Scan for the cell matching the given text and deliver its (x, y) coordinate at center. 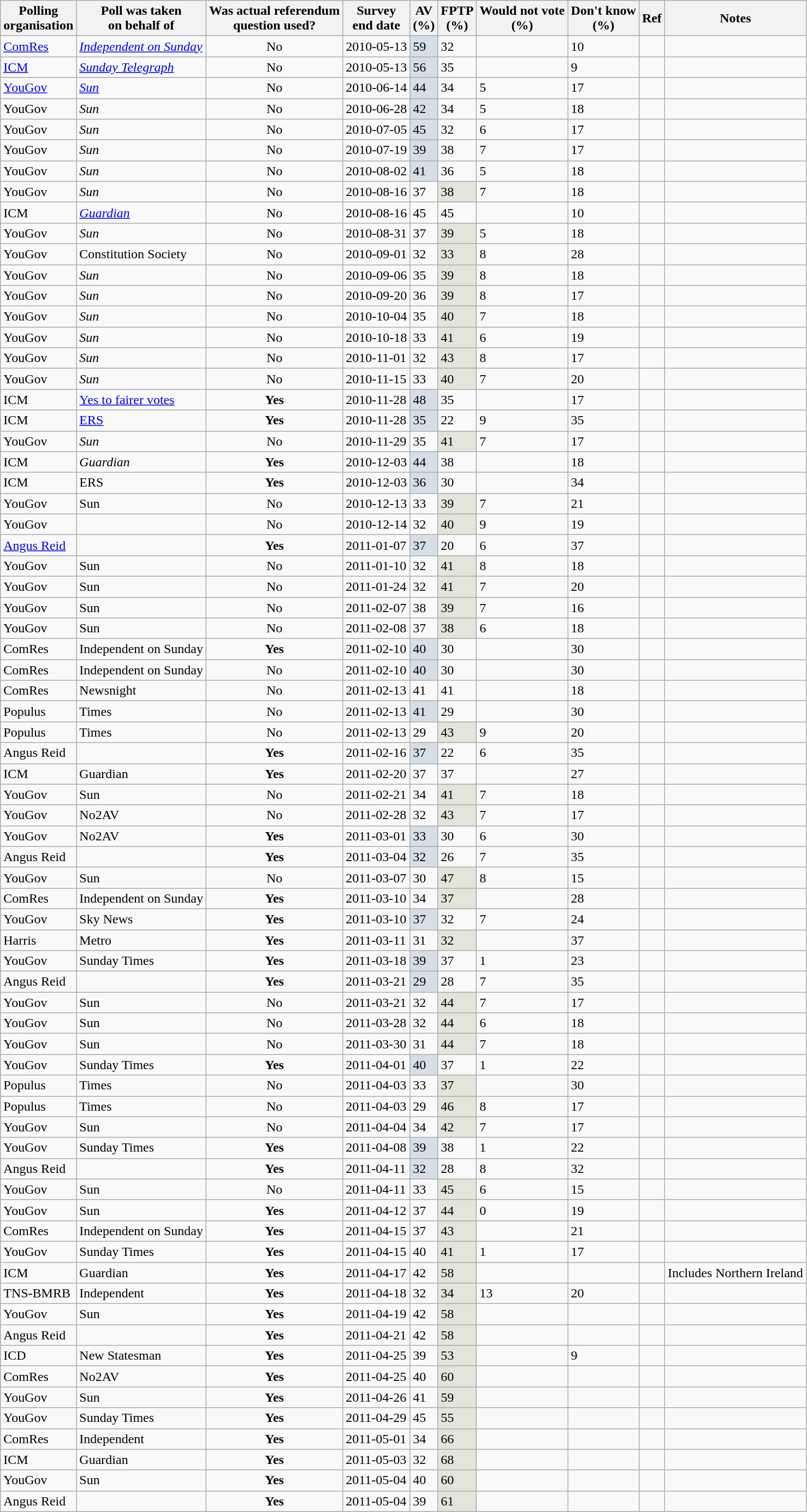
Was actual referendumquestion used? (275, 19)
2010-09-01 (377, 254)
2011-04-21 (377, 1335)
2011-01-24 (377, 586)
2011-02-21 (377, 794)
2010-12-14 (377, 524)
2011-02-28 (377, 815)
2011-04-19 (377, 1314)
2010-09-20 (377, 296)
Sky News (141, 919)
2010-06-14 (377, 88)
2011-04-04 (377, 1127)
2010-11-29 (377, 441)
2011-01-10 (377, 566)
2010-11-01 (377, 358)
53 (458, 1356)
56 (424, 67)
2011-02-07 (377, 608)
2010-06-28 (377, 109)
2010-07-05 (377, 129)
16 (603, 608)
68 (458, 1460)
2011-03-18 (377, 961)
24 (603, 919)
2011-03-30 (377, 1044)
Ref (652, 19)
New Statesman (141, 1356)
Metro (141, 940)
2011-03-01 (377, 836)
ICD (38, 1356)
46 (458, 1106)
Notes (735, 19)
2011-04-08 (377, 1148)
2011-02-08 (377, 628)
2011-03-07 (377, 877)
AV(%) (424, 19)
66 (458, 1439)
Poll was takenon behalf of (141, 19)
2010-10-18 (377, 337)
2011-02-20 (377, 774)
48 (424, 400)
55 (458, 1418)
61 (458, 1501)
2011-03-04 (377, 857)
2010-08-02 (377, 171)
13 (522, 1294)
2011-03-28 (377, 1023)
2011-04-12 (377, 1210)
2011-05-01 (377, 1439)
0 (522, 1210)
Pollingorganisation (38, 19)
2011-04-01 (377, 1065)
Newsnight (141, 691)
27 (603, 774)
2011-03-11 (377, 940)
Would not vote(%) (522, 19)
Includes Northern Ireland (735, 1273)
Harris (38, 940)
2010-11-15 (377, 379)
2011-04-26 (377, 1397)
26 (458, 857)
2011-04-17 (377, 1273)
2010-12-13 (377, 503)
Yes to fairer votes (141, 400)
2011-04-18 (377, 1294)
2011-01-07 (377, 545)
47 (458, 877)
Sunday Telegraph (141, 67)
2010-10-04 (377, 317)
2011-02-16 (377, 753)
Surveyend date (377, 19)
2010-07-19 (377, 150)
FPTP(%) (458, 19)
Constitution Society (141, 254)
2010-09-06 (377, 275)
2011-05-03 (377, 1460)
2010-08-31 (377, 233)
Don't know(%) (603, 19)
TNS-BMRB (38, 1294)
2011-04-29 (377, 1418)
23 (603, 961)
